Pinpoint the cell where the given text exists, returning its [X, Y] midpoint coordinate. 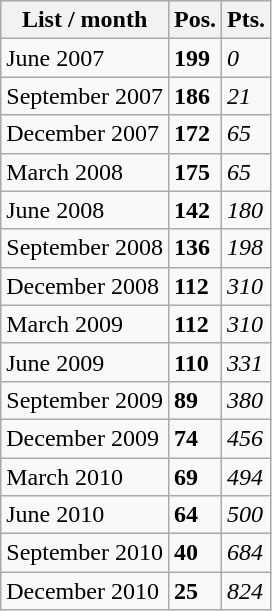
198 [246, 248]
September 2008 [85, 248]
December 2007 [85, 134]
456 [246, 438]
March 2009 [85, 324]
500 [246, 515]
175 [194, 172]
684 [246, 553]
21 [246, 96]
September 2010 [85, 553]
March 2008 [85, 172]
December 2010 [85, 591]
74 [194, 438]
136 [194, 248]
331 [246, 362]
June 2008 [85, 210]
Pos. [194, 20]
0 [246, 58]
September 2009 [85, 400]
Pts. [246, 20]
172 [194, 134]
December 2009 [85, 438]
824 [246, 591]
142 [194, 210]
186 [194, 96]
199 [194, 58]
380 [246, 400]
September 2007 [85, 96]
June 2010 [85, 515]
40 [194, 553]
180 [246, 210]
December 2008 [85, 286]
25 [194, 591]
March 2010 [85, 477]
494 [246, 477]
89 [194, 400]
June 2007 [85, 58]
110 [194, 362]
64 [194, 515]
69 [194, 477]
List / month [85, 20]
June 2009 [85, 362]
